Provide the (x, y) coordinate of the cell's center where the given text is located.  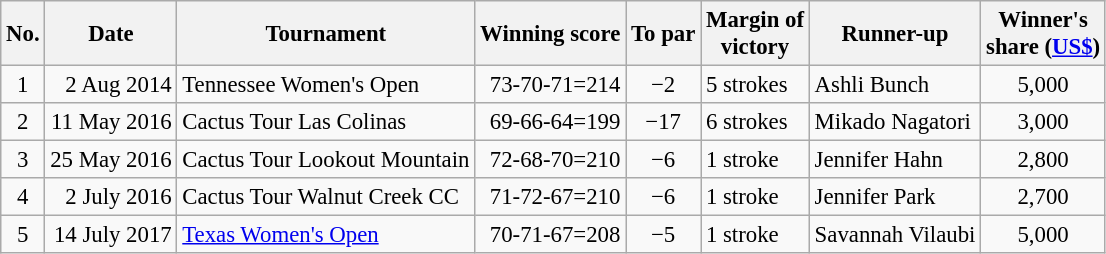
Date (111, 34)
Texas Women's Open (326, 235)
Tennessee Women's Open (326, 85)
3 (23, 160)
Runner-up (894, 34)
25 May 2016 (111, 160)
2,700 (1044, 197)
−17 (664, 122)
Cactus Tour Lookout Mountain (326, 160)
2 Aug 2014 (111, 85)
14 July 2017 (111, 235)
5 strokes (756, 85)
71-72-67=210 (550, 197)
Jennifer Park (894, 197)
3,000 (1044, 122)
−5 (664, 235)
Winner'sshare (US$) (1044, 34)
Tournament (326, 34)
Jennifer Hahn (894, 160)
To par (664, 34)
6 strokes (756, 122)
11 May 2016 (111, 122)
4 (23, 197)
70-71-67=208 (550, 235)
Ashli Bunch (894, 85)
5 (23, 235)
2 July 2016 (111, 197)
2,800 (1044, 160)
69-66-64=199 (550, 122)
Margin ofvictory (756, 34)
Savannah Vilaubi (894, 235)
Cactus Tour Las Colinas (326, 122)
No. (23, 34)
Winning score (550, 34)
−2 (664, 85)
1 (23, 85)
2 (23, 122)
73-70-71=214 (550, 85)
Cactus Tour Walnut Creek CC (326, 197)
Mikado Nagatori (894, 122)
72-68-70=210 (550, 160)
